Detect which cell encompasses the target text, then output its (X, Y) center coordinate. 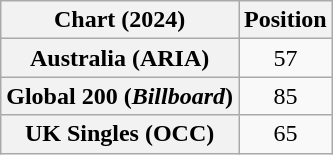
Position (285, 20)
57 (285, 58)
UK Singles (OCC) (120, 134)
Australia (ARIA) (120, 58)
65 (285, 134)
Chart (2024) (120, 20)
85 (285, 96)
Global 200 (Billboard) (120, 96)
